Scan for the cell matching the given text and deliver its [x, y] coordinate at center. 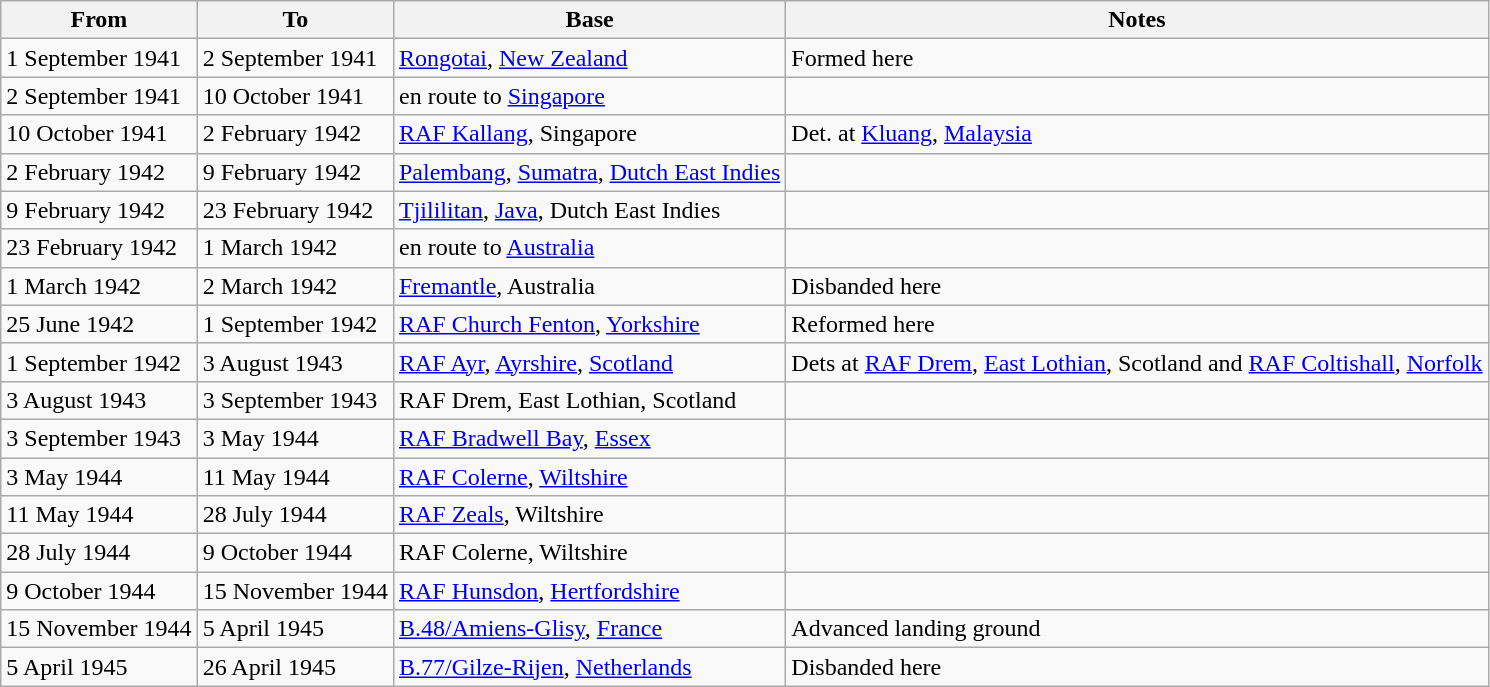
Det. at Kluang, Malaysia [1137, 134]
Rongotai, New Zealand [589, 58]
RAF Hunsdon, Hertfordshire [589, 591]
Dets at RAF Drem, East Lothian, Scotland and RAF Coltishall, Norfolk [1137, 362]
From [99, 20]
Tjililitan, Java, Dutch East Indies [589, 210]
Fremantle, Australia [589, 286]
Advanced landing ground [1137, 629]
RAF Zeals, Wiltshire [589, 515]
en route to Singapore [589, 96]
RAF Bradwell Bay, Essex [589, 438]
26 April 1945 [295, 667]
Palembang, Sumatra, Dutch East Indies [589, 172]
B.48/Amiens-Glisy, France [589, 629]
en route to Australia [589, 248]
25 June 1942 [99, 324]
Notes [1137, 20]
Formed here [1137, 58]
RAF Drem, East Lothian, Scotland [589, 400]
2 March 1942 [295, 286]
RAF Church Fenton, Yorkshire [589, 324]
RAF Kallang, Singapore [589, 134]
Reformed here [1137, 324]
To [295, 20]
Base [589, 20]
1 September 1941 [99, 58]
RAF Ayr, Ayrshire, Scotland [589, 362]
B.77/Gilze-Rijen, Netherlands [589, 667]
